Output the (X, Y) coordinate of the center of the cell containing the given text.  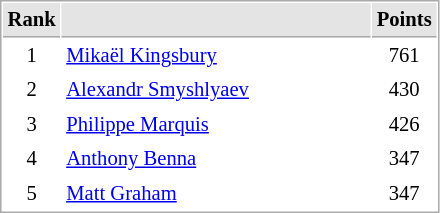
1 (32, 56)
Matt Graham (216, 194)
Anthony Benna (216, 158)
Philippe Marquis (216, 124)
2 (32, 90)
Alexandr Smyshlyaev (216, 90)
Mikaël Kingsbury (216, 56)
430 (404, 90)
4 (32, 158)
426 (404, 124)
3 (32, 124)
5 (32, 194)
761 (404, 56)
Rank (32, 20)
Points (404, 20)
